Identify which cell holds the provided text, then report its [X, Y] central coordinate. 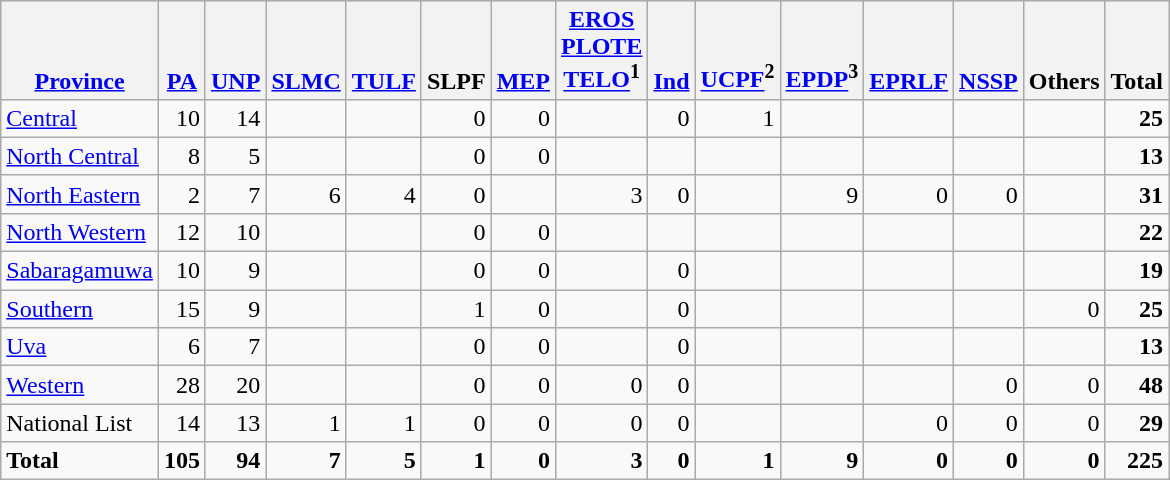
EPDP3 [822, 50]
UNP [235, 50]
EROSPLOTETELO1 [601, 50]
4 [384, 194]
Central [80, 118]
TULF [384, 50]
Uva [80, 347]
Southern [80, 309]
105 [182, 461]
94 [235, 461]
NSSP [989, 50]
UCPF2 [738, 50]
MEP [523, 50]
PA [182, 50]
North Western [80, 232]
225 [1137, 461]
28 [182, 385]
Sabaragamuwa [80, 271]
Western [80, 385]
Province [80, 50]
SLPF [456, 50]
12 [182, 232]
31 [1137, 194]
19 [1137, 271]
2 [182, 194]
29 [1137, 423]
22 [1137, 232]
EPRLF [909, 50]
48 [1137, 385]
20 [235, 385]
Others [1064, 50]
North Eastern [80, 194]
National List [80, 423]
8 [182, 156]
Ind [672, 50]
North Central [80, 156]
15 [182, 309]
SLMC [306, 50]
